Detect which cell encompasses the target text, then output its (X, Y) center coordinate. 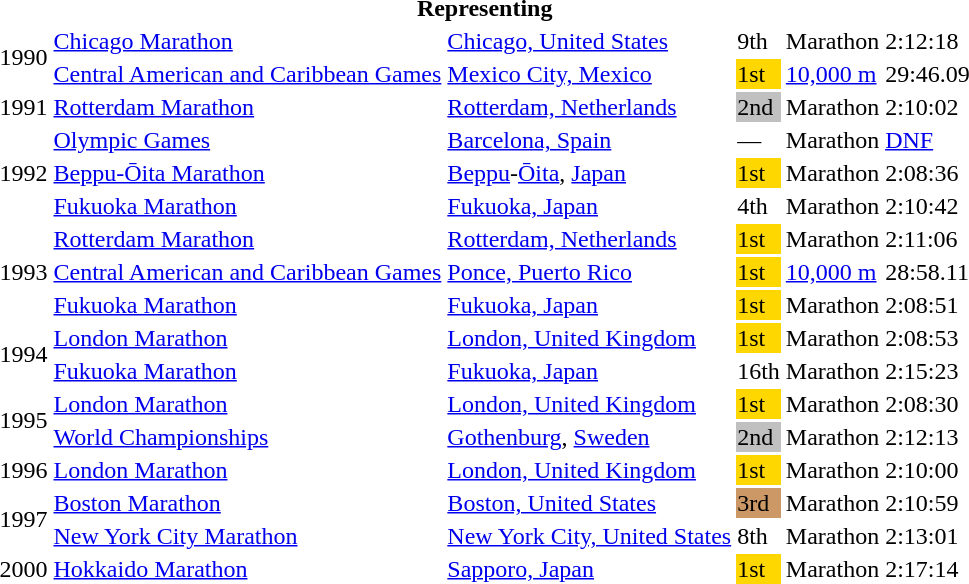
Barcelona, Spain (590, 140)
3rd (759, 503)
New York City, United States (590, 536)
16th (759, 371)
— (759, 140)
4th (759, 206)
Boston Marathon (248, 503)
Sapporo, Japan (590, 569)
Ponce, Puerto Rico (590, 272)
Olympic Games (248, 140)
Chicago, United States (590, 41)
Beppu-Ōita Marathon (248, 173)
World Championships (248, 437)
8th (759, 536)
New York City Marathon (248, 536)
Boston, United States (590, 503)
Beppu-Ōita, Japan (590, 173)
9th (759, 41)
Mexico City, Mexico (590, 74)
Gothenburg, Sweden (590, 437)
Chicago Marathon (248, 41)
Hokkaido Marathon (248, 569)
